Provide the [X, Y] coordinate of the cell's center where the given text is located.  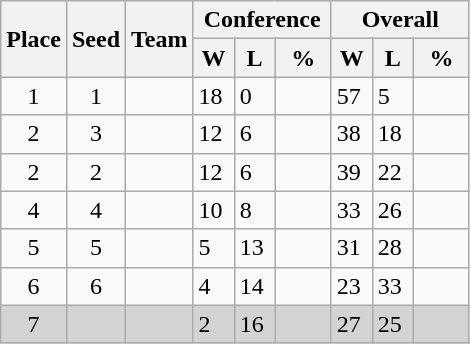
Conference [262, 20]
27 [352, 324]
8 [254, 210]
Overall [400, 20]
28 [392, 248]
31 [352, 248]
Team [160, 39]
Seed [96, 39]
14 [254, 286]
22 [392, 172]
0 [254, 96]
16 [254, 324]
10 [214, 210]
26 [392, 210]
3 [96, 134]
7 [34, 324]
13 [254, 248]
57 [352, 96]
25 [392, 324]
38 [352, 134]
23 [352, 286]
39 [352, 172]
Place [34, 39]
